Determine the (X, Y) coordinate at the center of the cell enclosing the given text.  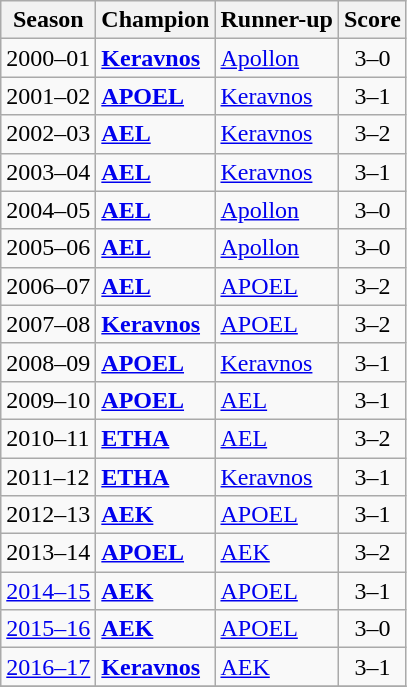
2003–04 (48, 172)
2009–10 (48, 400)
2008–09 (48, 362)
2012–13 (48, 515)
2002–03 (48, 134)
2015–16 (48, 629)
2013–14 (48, 553)
2006–07 (48, 286)
2005–06 (48, 248)
2004–05 (48, 210)
2010–11 (48, 438)
2014–15 (48, 591)
2016–17 (48, 667)
Season (48, 20)
Champion (156, 20)
2007–08 (48, 324)
Score (372, 20)
Runner-up (277, 20)
2011–12 (48, 477)
2001–02 (48, 96)
2000–01 (48, 58)
